From the cell containing the given text, extract its center point as [X, Y] coordinate. 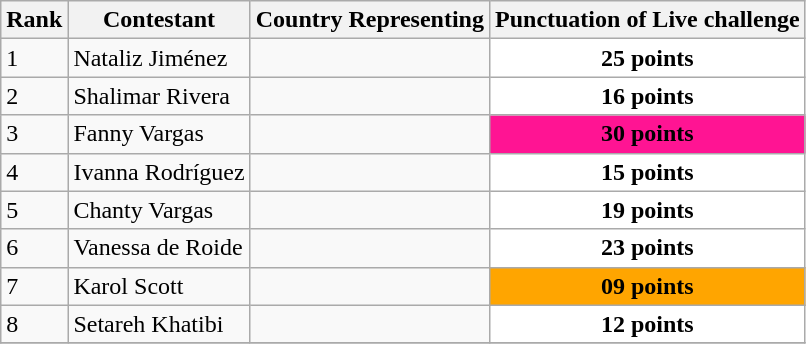
25 points [647, 58]
2 [34, 96]
3 [34, 134]
15 points [647, 172]
09 points [647, 286]
30 points [647, 134]
23 points [647, 248]
Setareh Khatibi [159, 324]
Chanty Vargas [159, 210]
7 [34, 286]
Ivanna Rodríguez [159, 172]
Punctuation of Live challenge [647, 20]
Karol Scott [159, 286]
1 [34, 58]
12 points [647, 324]
4 [34, 172]
Rank [34, 20]
19 points [647, 210]
5 [34, 210]
8 [34, 324]
Fanny Vargas [159, 134]
Nataliz Jiménez [159, 58]
Country Representing [370, 20]
Shalimar Rivera [159, 96]
16 points [647, 96]
Vanessa de Roide [159, 248]
Contestant [159, 20]
6 [34, 248]
